Provide the (X, Y) coordinate of the cell's center where the given text is located.  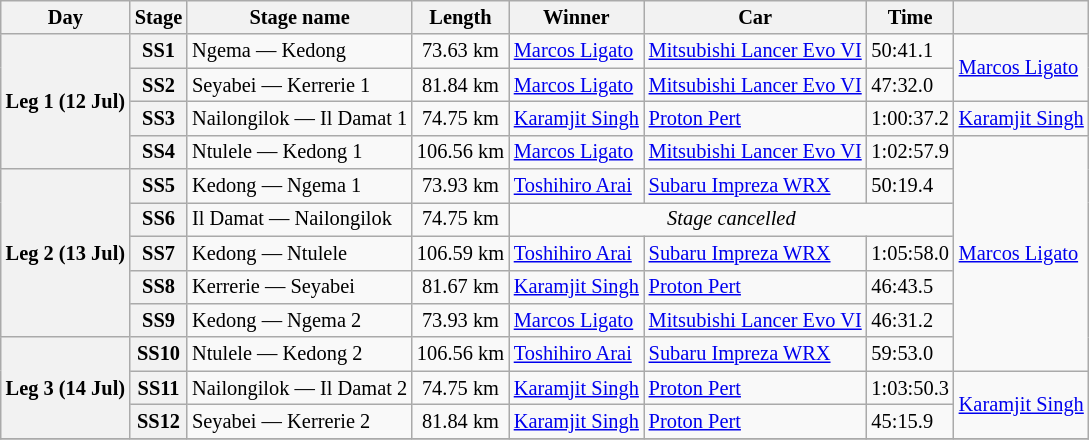
Time (910, 17)
Ntulele — Kedong 1 (300, 152)
50:41.1 (910, 51)
Stage (158, 17)
Nailongilok — Il Damat 2 (300, 388)
Length (460, 17)
SS7 (158, 253)
Il Damat — Nailongilok (300, 219)
Ngema — Kedong (300, 51)
Ntulele — Kedong 2 (300, 354)
59:53.0 (910, 354)
46:43.5 (910, 287)
1:02:57.9 (910, 152)
Day (66, 17)
47:32.0 (910, 85)
Leg 3 (14 Jul) (66, 388)
Seyabei — Kerrerie 2 (300, 421)
SS4 (158, 152)
Kedong — Ntulele (300, 253)
Leg 2 (13 Jul) (66, 253)
SS1 (158, 51)
SS9 (158, 320)
SS6 (158, 219)
SS5 (158, 186)
SS3 (158, 118)
SS8 (158, 287)
Kedong — Ngema 2 (300, 320)
Stage cancelled (732, 219)
1:00:37.2 (910, 118)
Nailongilok — Il Damat 1 (300, 118)
Winner (576, 17)
73.63 km (460, 51)
SS10 (158, 354)
SS12 (158, 421)
SS11 (158, 388)
Seyabei — Kerrerie 1 (300, 85)
SS2 (158, 85)
Stage name (300, 17)
Kerrerie — Seyabei (300, 287)
81.67 km (460, 287)
1:05:58.0 (910, 253)
1:03:50.3 (910, 388)
Kedong — Ngema 1 (300, 186)
46:31.2 (910, 320)
45:15.9 (910, 421)
106.59 km (460, 253)
Leg 1 (12 Jul) (66, 102)
50:19.4 (910, 186)
Car (756, 17)
